Detect which cell encompasses the target text, then output its [X, Y] center coordinate. 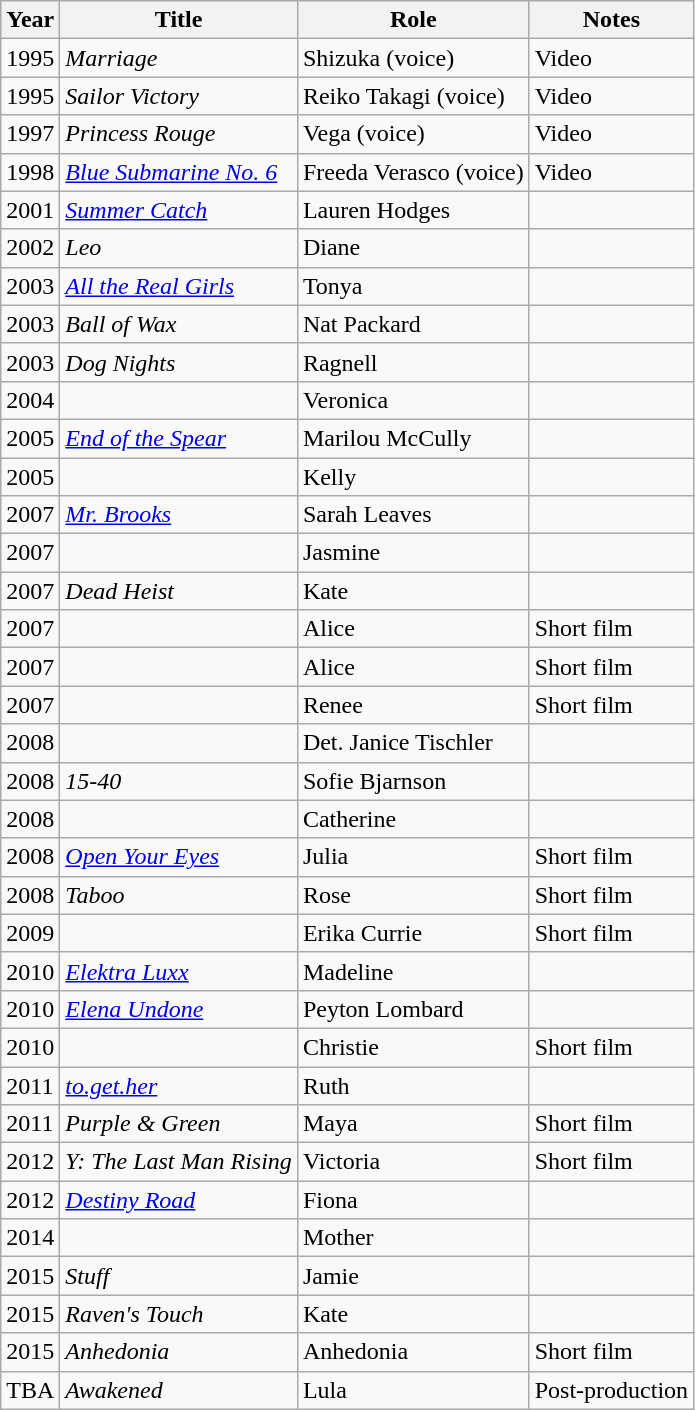
Diane [413, 248]
Jamie [413, 1276]
Dog Nights [179, 362]
2004 [30, 400]
Christie [413, 1047]
2009 [30, 933]
Rose [413, 895]
Stuff [179, 1276]
Lula [413, 1390]
Vega (voice) [413, 134]
Victoria [413, 1162]
1997 [30, 134]
Tonya [413, 286]
Summer Catch [179, 210]
Sarah Leaves [413, 515]
Title [179, 20]
Madeline [413, 971]
Open Your Eyes [179, 857]
Nat Packard [413, 324]
Raven's Touch [179, 1314]
Purple & Green [179, 1124]
Leo [179, 248]
Erika Currie [413, 933]
Catherine [413, 819]
Mr. Brooks [179, 515]
Blue Submarine No. 6 [179, 172]
15-40 [179, 781]
Ragnell [413, 362]
2002 [30, 248]
Dead Heist [179, 591]
Lauren Hodges [413, 210]
to.get.her [179, 1085]
Peyton Lombard [413, 1009]
Maya [413, 1124]
Taboo [179, 895]
Awakened [179, 1390]
Y: The Last Man Rising [179, 1162]
TBA [30, 1390]
Ruth [413, 1085]
Kelly [413, 477]
Shizuka (voice) [413, 58]
Elektra Luxx [179, 971]
All the Real Girls [179, 286]
Role [413, 20]
Sailor Victory [179, 96]
2014 [30, 1238]
Mother [413, 1238]
Reiko Takagi (voice) [413, 96]
Marriage [179, 58]
Det. Janice Tischler [413, 743]
Fiona [413, 1200]
End of the Spear [179, 438]
Freeda Verasco (voice) [413, 172]
Post-production [611, 1390]
Year [30, 20]
Veronica [413, 400]
1998 [30, 172]
Ball of Wax [179, 324]
Destiny Road [179, 1200]
Sofie Bjarnson [413, 781]
2001 [30, 210]
Renee [413, 705]
Marilou McCully [413, 438]
Elena Undone [179, 1009]
Julia [413, 857]
Notes [611, 20]
Princess Rouge [179, 134]
Jasmine [413, 553]
